Find where the given text appears and provide that cell's center as [X, Y] coordinate. 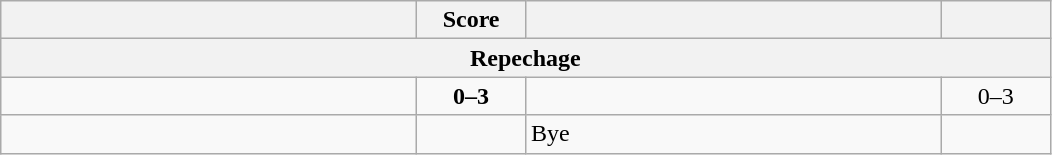
Score [472, 20]
Bye [733, 134]
Repechage [526, 58]
